Return [X, Y] of the center of cell containing provided text 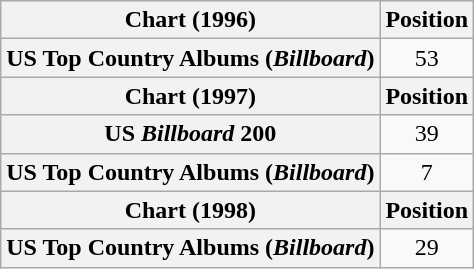
Chart (1997) [190, 96]
7 [427, 172]
29 [427, 248]
53 [427, 58]
39 [427, 134]
US Billboard 200 [190, 134]
Chart (1998) [190, 210]
Chart (1996) [190, 20]
